Detect which cell encompasses the target text, then output its (X, Y) center coordinate. 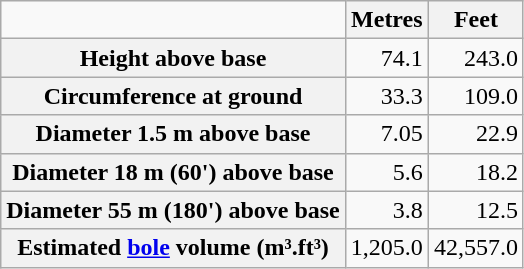
Circumference at ground (174, 96)
243.0 (476, 58)
Height above base (174, 58)
74.1 (386, 58)
Feet (476, 20)
1,205.0 (386, 248)
12.5 (476, 210)
3.8 (386, 210)
5.6 (386, 172)
Estimated bole volume (m³.ft³) (174, 248)
Diameter 1.5 m above base (174, 134)
109.0 (476, 96)
22.9 (476, 134)
7.05 (386, 134)
Metres (386, 20)
Diameter 55 m (180') above base (174, 210)
33.3 (386, 96)
Diameter 18 m (60') above base (174, 172)
18.2 (476, 172)
42,557.0 (476, 248)
